Scan for the cell matching the given text and deliver its [x, y] coordinate at center. 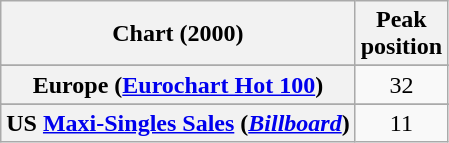
32 [401, 85]
Peakposition [401, 34]
US Maxi-Singles Sales (Billboard) [178, 123]
Europe (Eurochart Hot 100) [178, 85]
Chart (2000) [178, 34]
11 [401, 123]
